Extract the (X, Y) coordinate from the center of the cell holding the provided text.  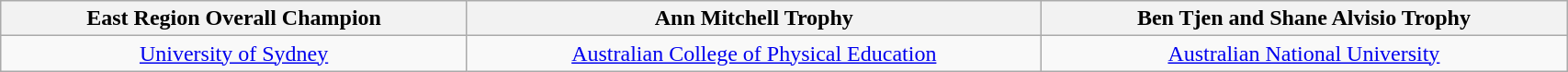
University of Sydney (234, 54)
East Region Overall Champion (234, 18)
Australian College of Physical Education (753, 54)
Ben Tjen and Shane Alvisio Trophy (1303, 18)
Ann Mitchell Trophy (753, 18)
Australian National University (1303, 54)
